Detect which cell encompasses the target text, then output its [x, y] center coordinate. 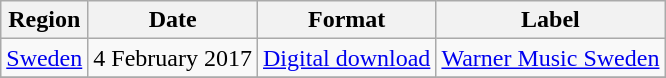
Region [44, 20]
Label [550, 20]
Format [347, 20]
Sweden [44, 58]
Warner Music Sweden [550, 58]
Date [173, 20]
Digital download [347, 58]
4 February 2017 [173, 58]
